Identify which cell holds the provided text, then report its (X, Y) central coordinate. 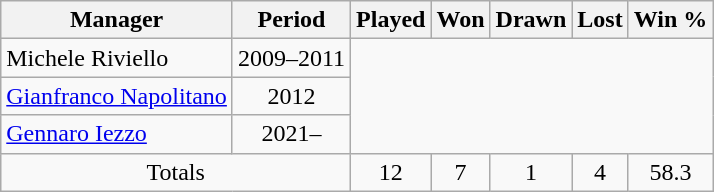
Played (391, 20)
Drawn (531, 20)
Manager (117, 20)
Michele Riviello (117, 58)
2009–2011 (291, 58)
Win % (670, 20)
Totals (176, 172)
Gianfranco Napolitano (117, 96)
2012 (291, 96)
Lost (600, 20)
2021– (291, 134)
58.3 (670, 172)
Gennaro Iezzo (117, 134)
Period (291, 20)
7 (460, 172)
Won (460, 20)
1 (531, 172)
12 (391, 172)
4 (600, 172)
